Pinpoint the cell where the given text exists, returning its (X, Y) midpoint coordinate. 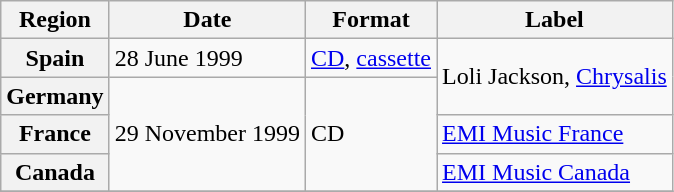
Germany (55, 96)
28 June 1999 (207, 58)
Label (555, 20)
Region (55, 20)
EMI Music France (555, 134)
France (55, 134)
CD (370, 134)
Format (370, 20)
Spain (55, 58)
29 November 1999 (207, 134)
Loli Jackson, Chrysalis (555, 77)
Date (207, 20)
CD, cassette (370, 58)
Canada (55, 172)
EMI Music Canada (555, 172)
